Extract the [x, y] coordinate from the center of the cell holding the provided text.  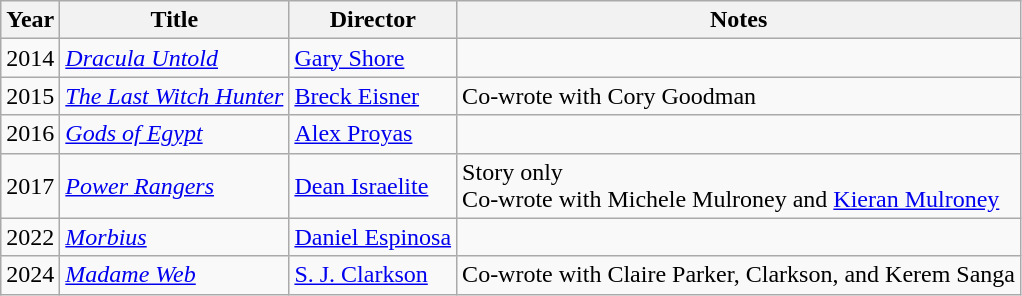
S. J. Clarkson [373, 275]
Year [30, 20]
2016 [30, 134]
Co-wrote with Claire Parker, Clarkson, and Kerem Sanga [739, 275]
Co-wrote with Cory Goodman [739, 96]
2024 [30, 275]
Notes [739, 20]
Dracula Untold [174, 58]
Story onlyCo-wrote with Michele Mulroney and Kieran Mulroney [739, 186]
2022 [30, 237]
Title [174, 20]
Morbius [174, 237]
Alex Proyas [373, 134]
2017 [30, 186]
Madame Web [174, 275]
The Last Witch Hunter [174, 96]
Power Rangers [174, 186]
Daniel Espinosa [373, 237]
2015 [30, 96]
Director [373, 20]
Breck Eisner [373, 96]
Gods of Egypt [174, 134]
2014 [30, 58]
Dean Israelite [373, 186]
Gary Shore [373, 58]
